Detect which cell encompasses the target text, then output its [x, y] center coordinate. 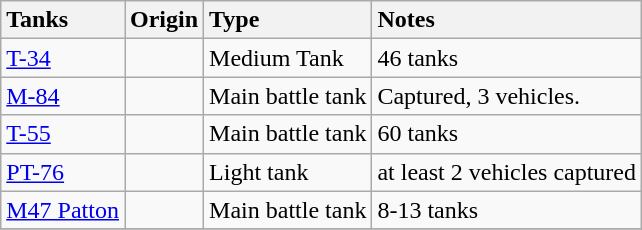
PT-76 [63, 172]
46 tanks [507, 58]
Light tank [288, 172]
Type [288, 20]
8-13 tanks [507, 210]
Notes [507, 20]
Medium Tank [288, 58]
T-34 [63, 58]
Tanks [63, 20]
M47 Patton [63, 210]
T-55 [63, 134]
60 tanks [507, 134]
Origin [164, 20]
at least 2 vehicles captured [507, 172]
M-84 [63, 96]
Captured, 3 vehicles. [507, 96]
